Locate the cell with the specified text and output its (X, Y) center coordinate. 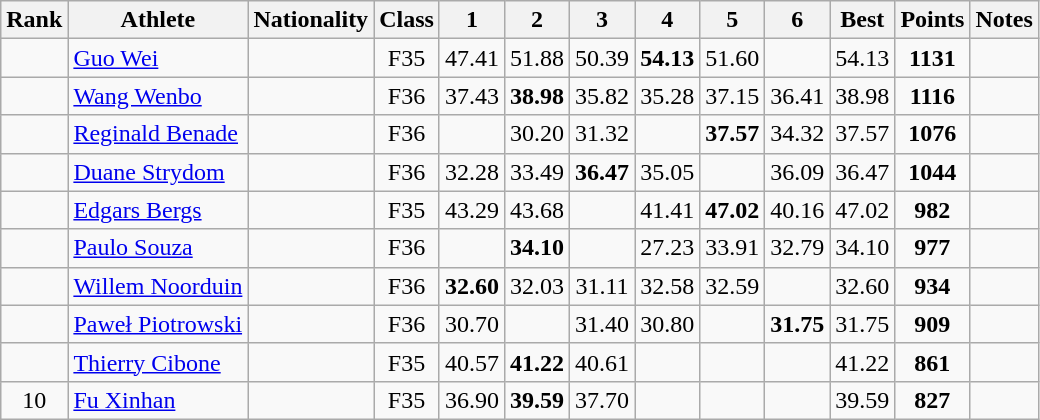
Class (407, 20)
51.60 (732, 58)
32.59 (732, 286)
32.03 (536, 286)
1131 (932, 58)
32.28 (472, 172)
30.80 (668, 324)
5 (732, 20)
32.58 (668, 286)
35.28 (668, 96)
43.68 (536, 210)
861 (932, 362)
Best (862, 20)
Paweł Piotrowski (158, 324)
Edgars Bergs (158, 210)
Nationality (311, 20)
35.05 (668, 172)
31.11 (602, 286)
4 (668, 20)
Willem Noorduin (158, 286)
43.29 (472, 210)
Notes (1004, 20)
934 (932, 286)
Rank (34, 20)
Fu Xinhan (158, 400)
41.41 (668, 210)
50.39 (602, 58)
27.23 (668, 248)
1076 (932, 134)
36.09 (798, 172)
40.57 (472, 362)
Duane Strydom (158, 172)
37.15 (732, 96)
40.61 (602, 362)
Paulo Souza (158, 248)
Reginald Benade (158, 134)
34.32 (798, 134)
6 (798, 20)
982 (932, 210)
36.41 (798, 96)
3 (602, 20)
827 (932, 400)
Wang Wenbo (158, 96)
Guo Wei (158, 58)
Thierry Cibone (158, 362)
1044 (932, 172)
47.41 (472, 58)
10 (34, 400)
30.70 (472, 324)
35.82 (602, 96)
2 (536, 20)
31.40 (602, 324)
33.91 (732, 248)
Points (932, 20)
40.16 (798, 210)
37.43 (472, 96)
1116 (932, 96)
1 (472, 20)
977 (932, 248)
36.90 (472, 400)
37.70 (602, 400)
32.79 (798, 248)
51.88 (536, 58)
30.20 (536, 134)
909 (932, 324)
31.32 (602, 134)
33.49 (536, 172)
Athlete (158, 20)
